Extract the (x, y) coordinate from the center of the cell holding the provided text.  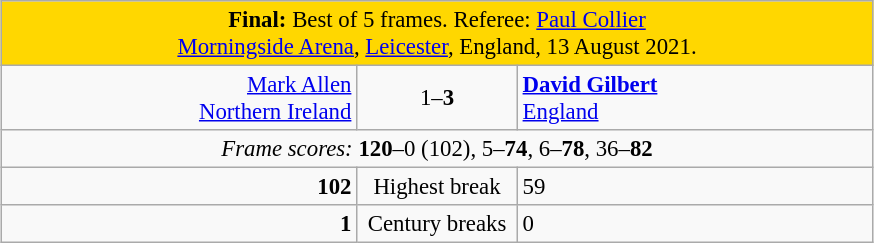
Mark AllenNorthern Ireland (179, 98)
1–3 (438, 98)
Highest break (438, 187)
Century breaks (438, 224)
1 (179, 224)
0 (695, 224)
102 (179, 187)
David Gilbert England (695, 98)
Frame scores: 120–0 (102), 5–74, 6–78, 36–82 (437, 149)
59 (695, 187)
Final: Best of 5 frames. Referee: Paul CollierMorningside Arena, Leicester, England, 13 August 2021. (437, 34)
